Extract the (x, y) coordinate from the center of the cell holding the provided text.  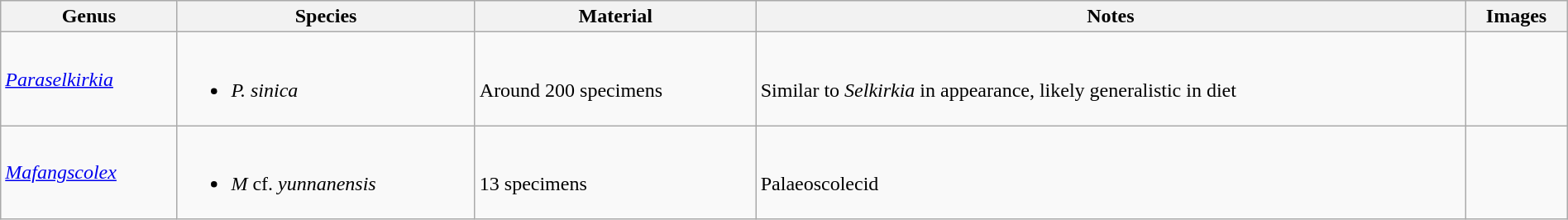
Mafangscolex (89, 172)
P. sinica (326, 79)
Paraselkirkia (89, 79)
Species (326, 17)
Similar to Selkirkia in appearance, likely generalistic in diet (1111, 79)
Notes (1111, 17)
Images (1517, 17)
13 specimens (615, 172)
Material (615, 17)
Palaeoscolecid (1111, 172)
Around 200 specimens (615, 79)
M cf. yunnanensis (326, 172)
Genus (89, 17)
